Scan for the cell matching the given text and deliver its [x, y] coordinate at center. 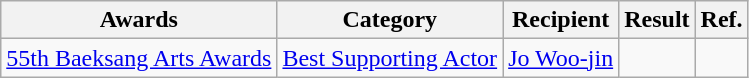
Best Supporting Actor [390, 58]
Category [390, 20]
Jo Woo-jin [561, 58]
Result [657, 20]
55th Baeksang Arts Awards [139, 58]
Awards [139, 20]
Recipient [561, 20]
Ref. [722, 20]
